Scan for the cell matching the given text and deliver its (X, Y) coordinate at center. 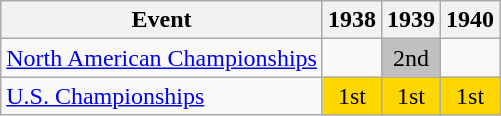
Event (162, 20)
1939 (412, 20)
U.S. Championships (162, 96)
1940 (470, 20)
North American Championships (162, 58)
1938 (352, 20)
2nd (412, 58)
